Scan for the cell matching the given text and deliver its (x, y) coordinate at center. 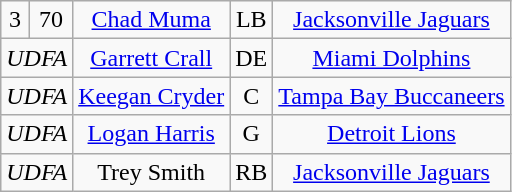
DE (252, 58)
RB (252, 172)
Logan Harris (152, 134)
G (252, 134)
Chad Muma (152, 20)
Tampa Bay Buccaneers (392, 96)
LB (252, 20)
Detroit Lions (392, 134)
Miami Dolphins (392, 58)
Garrett Crall (152, 58)
Trey Smith (152, 172)
3 (16, 20)
70 (50, 20)
Keegan Cryder (152, 96)
C (252, 96)
